Search for the cell housing the specified text and yield its (x, y) center coordinate. 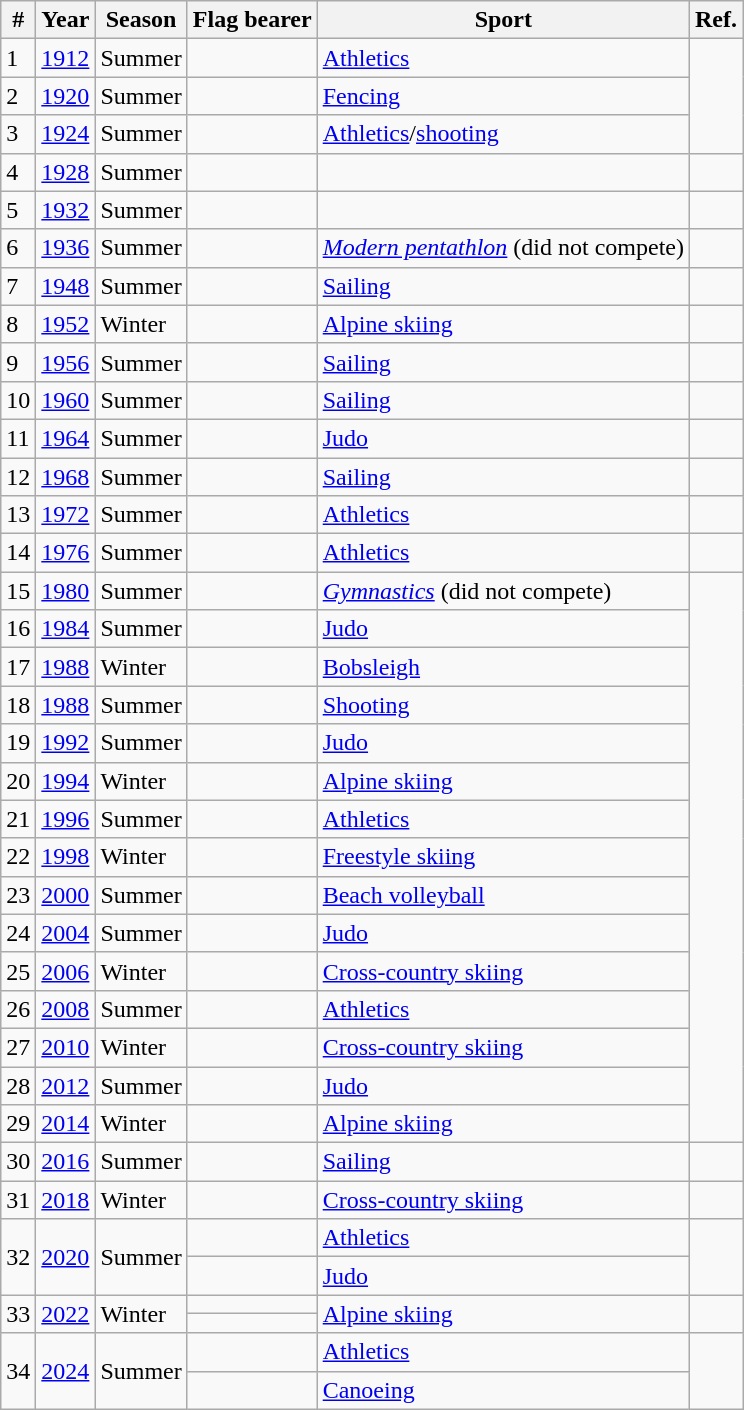
1960 (66, 400)
1976 (66, 553)
24 (18, 933)
28 (18, 1085)
1912 (66, 58)
1998 (66, 857)
22 (18, 857)
34 (18, 1371)
1992 (66, 743)
2020 (66, 1257)
30 (18, 1162)
Modern pentathlon (did not compete) (503, 248)
19 (18, 743)
7 (18, 286)
2008 (66, 1009)
1952 (66, 324)
1920 (66, 96)
Sport (503, 20)
1980 (66, 591)
1 (18, 58)
23 (18, 895)
Beach volleyball (503, 895)
2000 (66, 895)
1984 (66, 629)
Season (141, 20)
Athletics/shooting (503, 134)
26 (18, 1009)
1924 (66, 134)
5 (18, 210)
17 (18, 667)
Shooting (503, 705)
11 (18, 438)
25 (18, 971)
2024 (66, 1371)
2018 (66, 1200)
1964 (66, 438)
15 (18, 591)
12 (18, 477)
1968 (66, 477)
2 (18, 96)
20 (18, 781)
2016 (66, 1162)
Freestyle skiing (503, 857)
13 (18, 515)
16 (18, 629)
1994 (66, 781)
1936 (66, 248)
1932 (66, 210)
29 (18, 1124)
1928 (66, 172)
27 (18, 1047)
Flag bearer (252, 20)
2022 (66, 1314)
21 (18, 819)
Canoeing (503, 1390)
18 (18, 705)
1956 (66, 362)
Fencing (503, 96)
10 (18, 400)
33 (18, 1314)
Year (66, 20)
2010 (66, 1047)
2012 (66, 1085)
4 (18, 172)
9 (18, 362)
Bobsleigh (503, 667)
Gymnastics (did not compete) (503, 591)
6 (18, 248)
2004 (66, 933)
1948 (66, 286)
3 (18, 134)
14 (18, 553)
Ref. (716, 20)
31 (18, 1200)
32 (18, 1257)
2014 (66, 1124)
8 (18, 324)
1996 (66, 819)
1972 (66, 515)
2006 (66, 971)
# (18, 20)
